Locate the cell with the specified text and output its [X, Y] center coordinate. 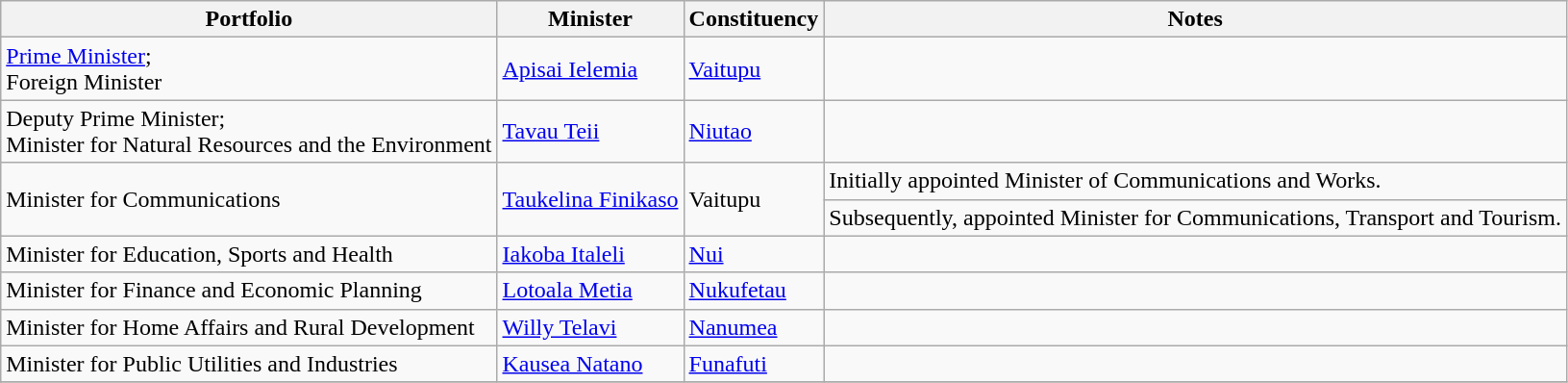
Nanumea [754, 327]
Minister for Public Utilities and Industries [249, 364]
Niutao [754, 131]
Prime Minister;Foreign Minister [249, 69]
Tavau Teii [590, 131]
Willy Telavi [590, 327]
Minister for Education, Sports and Health [249, 254]
Lotoala Metia [590, 291]
Minister [590, 19]
Constituency [754, 19]
Notes [1196, 19]
Funafuti [754, 364]
Apisai Ielemia [590, 69]
Minister for Communications [249, 199]
Nukufetau [754, 291]
Taukelina Finikaso [590, 199]
Nui [754, 254]
Subsequently, appointed Minister for Communications, Transport and Tourism. [1196, 217]
Deputy Prime Minister;Minister for Natural Resources and the Environment [249, 131]
Initially appointed Minister of Communications and Works. [1196, 181]
Minister for Home Affairs and Rural Development [249, 327]
Minister for Finance and Economic Planning [249, 291]
Kausea Natano [590, 364]
Iakoba Italeli [590, 254]
Portfolio [249, 19]
